From the cell containing the given text, extract its center point as (x, y) coordinate. 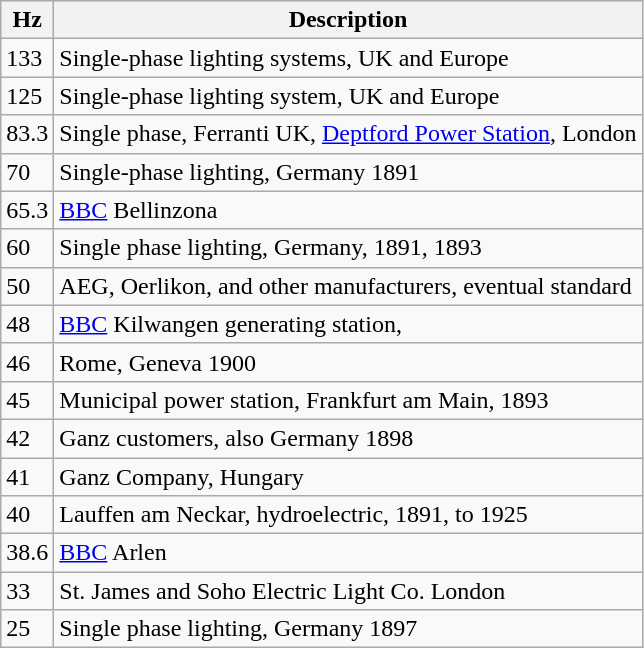
Single phase lighting, Germany, 1891, 1893 (348, 248)
38.6 (28, 553)
133 (28, 58)
Hz (28, 20)
50 (28, 286)
42 (28, 438)
St. James and Soho Electric Light Co. London (348, 591)
60 (28, 248)
25 (28, 629)
Description (348, 20)
48 (28, 324)
Rome, Geneva 1900 (348, 362)
45 (28, 400)
70 (28, 172)
65.3 (28, 210)
83.3 (28, 134)
BBC Bellinzona (348, 210)
Single-phase lighting system, UK and Europe (348, 96)
BBC Kilwangen generating station, (348, 324)
125 (28, 96)
41 (28, 477)
Single phase lighting, Germany 1897 (348, 629)
BBC Arlen (348, 553)
Single-phase lighting, Germany 1891 (348, 172)
40 (28, 515)
Lauffen am Neckar, hydroelectric, 1891, to 1925 (348, 515)
AEG, Oerlikon, and other manufacturers, eventual standard (348, 286)
Single phase, Ferranti UK, Deptford Power Station, London (348, 134)
Ganz customers, also Germany 1898 (348, 438)
Single-phase lighting systems, UK and Europe (348, 58)
33 (28, 591)
Ganz Company, Hungary (348, 477)
Municipal power station, Frankfurt am Main, 1893 (348, 400)
46 (28, 362)
